Detect which cell encompasses the target text, then output its (x, y) center coordinate. 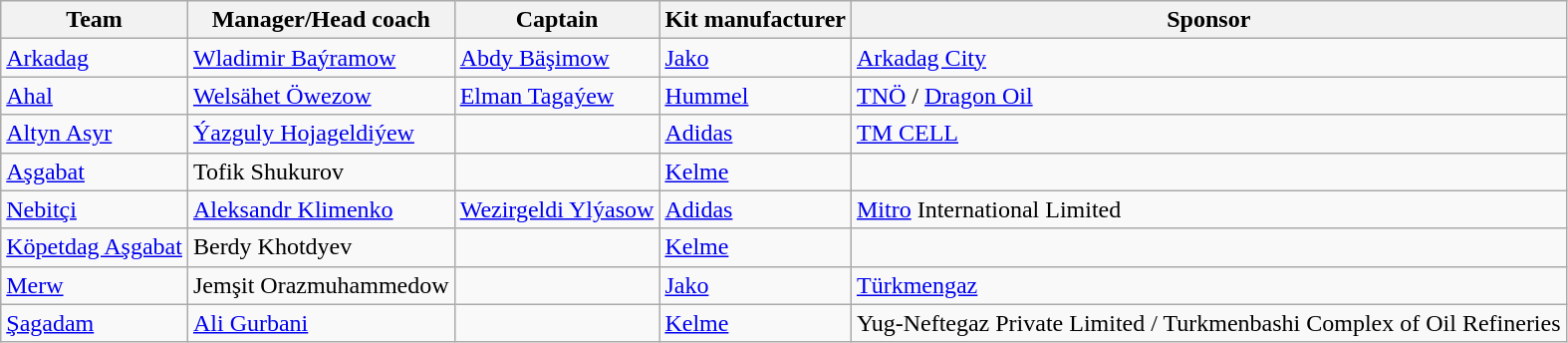
Arkadag City (1208, 58)
Manager/Head coach (321, 20)
Wezirgeldi Ylýasow (557, 209)
Ali Gurbani (321, 323)
Jemşit Orazmuhammedow (321, 285)
Welsähet Öwezow (321, 96)
Elman Tagaýew (557, 96)
Kit manufacturer (755, 20)
Merw (95, 285)
Arkadag (95, 58)
Mitro International Limited (1208, 209)
Captain (557, 20)
Berdy Khotdyev (321, 247)
Ahal (95, 96)
Team (95, 20)
Hummel (755, 96)
Nebitçi (95, 209)
Abdy Bäşimow (557, 58)
Köpetdag Aşgabat (95, 247)
Yug-Neftegaz Private Limited / Turkmenbashi Complex of Oil Refineries (1208, 323)
Tofik Shukurov (321, 171)
Sponsor (1208, 20)
Aleksandr Klimenko (321, 209)
Şagadam (95, 323)
Wladimir Baýramow (321, 58)
Altyn Asyr (95, 134)
Ýazguly Hojageldiýew (321, 134)
Aşgabat (95, 171)
TM CELL (1208, 134)
Türkmengaz (1208, 285)
TNÖ / Dragon Oil (1208, 96)
